Find where the given text appears and provide that cell's center as [x, y] coordinate. 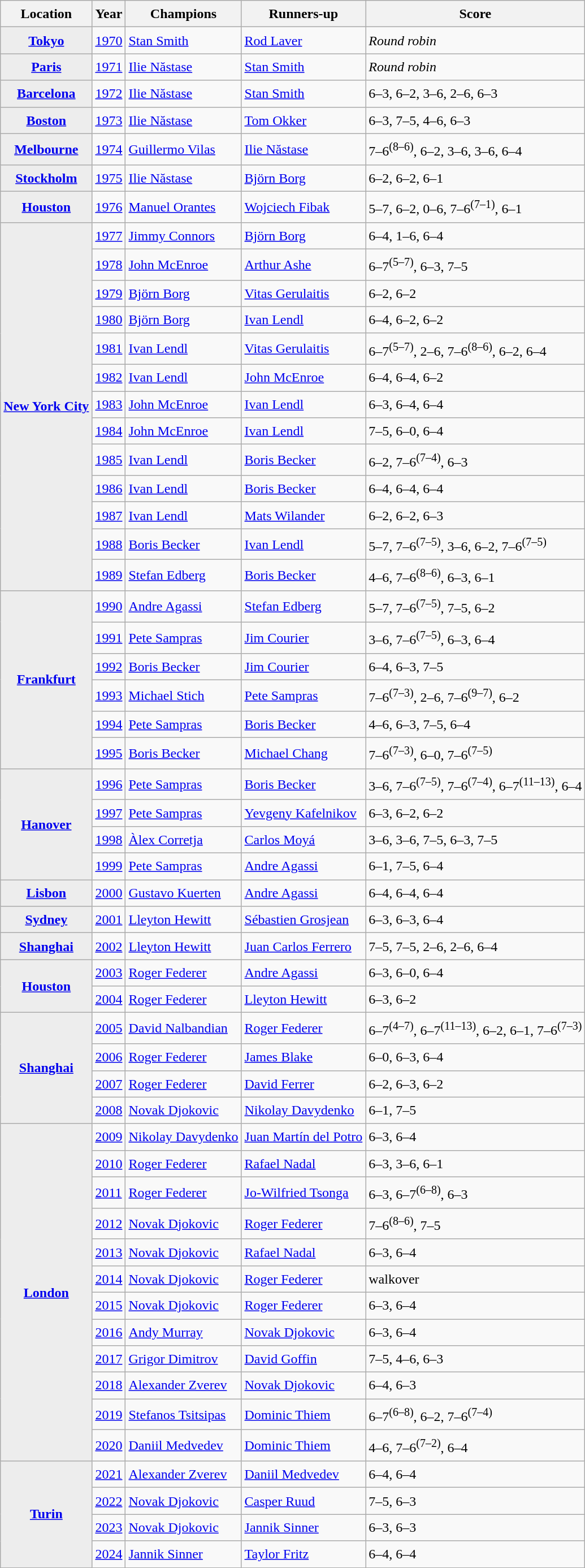
3–6, 3–6, 7–5, 6–3, 7–5 [475, 839]
2008 [109, 1111]
2016 [109, 1332]
Juan Martín del Potro [304, 1137]
2022 [109, 1501]
6–2, 7–6(7–4), 6–3 [475, 460]
1971 [109, 67]
2000 [109, 893]
Tokyo [46, 41]
2001 [109, 919]
2020 [109, 1445]
7–6(7–3), 2–6, 7–6(9–7), 6–2 [475, 696]
1978 [109, 265]
1990 [109, 606]
Rod Laver [304, 41]
1987 [109, 516]
Jimmy Connors [183, 235]
2006 [109, 1057]
5–7, 7–6(7–5), 7–5, 6–2 [475, 606]
Sébastien Grosjean [304, 919]
6–3, 6–0, 6–4 [475, 973]
2003 [109, 973]
1985 [109, 460]
6–3, 7–5, 4–6, 6–3 [475, 120]
Stefanos Tsitsipas [183, 1415]
6–2, 6–2, 6–1 [475, 178]
6–4, 6–4, 6–2 [475, 378]
1974 [109, 149]
Jo-Wilfried Tsonga [304, 1192]
Juan Carlos Ferrero [304, 947]
2021 [109, 1475]
Michael Chang [304, 753]
Mats Wilander [304, 516]
Carlos Moyá [304, 839]
1986 [109, 489]
6–7(5–7), 6–3, 7–5 [475, 265]
2019 [109, 1415]
David Goffin [304, 1359]
2013 [109, 1252]
Andy Murray [183, 1332]
6–7(5–7), 2–6, 7–6(8–6), 6–2, 6–4 [475, 348]
Gustavo Kuerten [183, 893]
Hanover [46, 824]
2023 [109, 1528]
4–6, 7–6(7–2), 6–4 [475, 1445]
1996 [109, 784]
6–3, 6–3 [475, 1528]
Frankfurt [46, 680]
Boston [46, 120]
6–7(4–7), 6–7(11–13), 6–2, 6–1, 7–6(7–3) [475, 1028]
Casper Ruud [304, 1501]
2011 [109, 1192]
6–1, 7–5 [475, 1111]
6–2, 6–3, 6–2 [475, 1083]
1976 [109, 207]
Sydney [46, 919]
2004 [109, 1000]
2005 [109, 1028]
1995 [109, 753]
2014 [109, 1279]
1992 [109, 666]
Àlex Corretja [183, 839]
Lisbon [46, 893]
walkover [475, 1279]
Yevgeny Kafelnikov [304, 813]
6–3, 6–2, 3–6, 2–6, 6–3 [475, 94]
1972 [109, 94]
New York City [46, 407]
7–6(7–3), 6–0, 7–6(7–5) [475, 753]
1989 [109, 576]
1997 [109, 813]
6–3, 6–4, 6–4 [475, 405]
6–2, 6–2, 6–3 [475, 516]
1993 [109, 696]
7–6(8–6), 6–2, 3–6, 3–6, 6–4 [475, 149]
Champions [183, 14]
Guillermo Vilas [183, 149]
6–1, 7–5, 6–4 [475, 866]
2002 [109, 947]
1981 [109, 348]
Turin [46, 1514]
6–0, 6–3, 6–4 [475, 1057]
2024 [109, 1554]
Location [46, 14]
Melbourne [46, 149]
1973 [109, 120]
1983 [109, 405]
1991 [109, 638]
James Blake [304, 1057]
7–5, 7–5, 2–6, 2–6, 6–4 [475, 947]
David Ferrer [304, 1083]
Score [475, 14]
6–3, 6–3, 6–4 [475, 919]
1980 [109, 320]
Taylor Fritz [304, 1554]
6–3, 3–6, 6–1 [475, 1164]
1982 [109, 378]
Wojciech Fibak [304, 207]
Michael Stich [183, 696]
1970 [109, 41]
Barcelona [46, 94]
Year [109, 14]
6–7(6–8), 6–2, 7–6(7–4) [475, 1415]
2007 [109, 1083]
6–4, 1–6, 6–4 [475, 235]
3–6, 7–6(7–5), 6–3, 6–4 [475, 638]
David Nalbandian [183, 1028]
6–3, 6–2 [475, 1000]
Runners-up [304, 14]
2018 [109, 1385]
Manuel Orantes [183, 207]
4–6, 6–3, 7–5, 6–4 [475, 724]
2015 [109, 1306]
2017 [109, 1359]
6–3, 6–2, 6–2 [475, 813]
2009 [109, 1137]
7–6(8–6), 7–5 [475, 1224]
1984 [109, 431]
4–6, 7–6(8–6), 6–3, 6–1 [475, 576]
6–4, 6–2, 6–2 [475, 320]
Paris [46, 67]
1988 [109, 544]
5–7, 7–6(7–5), 3–6, 6–2, 7–6(7–5) [475, 544]
5–7, 6–2, 0–6, 7–6(7–1), 6–1 [475, 207]
1977 [109, 235]
Grigor Dimitrov [183, 1359]
Tom Okker [304, 120]
7–5, 6–3 [475, 1501]
6–4, 6–3, 7–5 [475, 666]
7–5, 6–0, 6–4 [475, 431]
6–4, 6–3 [475, 1385]
2012 [109, 1224]
1999 [109, 866]
1998 [109, 839]
2010 [109, 1164]
1975 [109, 178]
1994 [109, 724]
1979 [109, 293]
3–6, 7–6(7–5), 7–6(7–4), 6–7(11–13), 6–4 [475, 784]
Arthur Ashe [304, 265]
6–3, 6–7(6–8), 6–3 [475, 1192]
London [46, 1293]
Stockholm [46, 178]
7–5, 4–6, 6–3 [475, 1359]
6–2, 6–2 [475, 293]
